Return (x, y) of the center of cell containing provided text 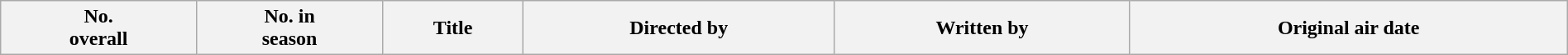
Title (453, 28)
No. inseason (289, 28)
Original air date (1348, 28)
No.overall (99, 28)
Written by (982, 28)
Directed by (678, 28)
